Pinpoint the cell where the given text exists, returning its [X, Y] midpoint coordinate. 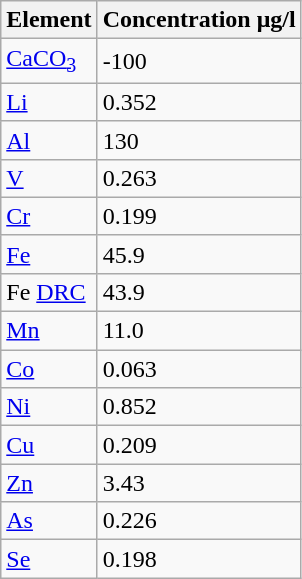
0.352 [199, 102]
Se [49, 559]
CaCO3 [49, 61]
11.0 [199, 331]
0.198 [199, 559]
Fe [49, 254]
Cu [49, 445]
Ni [49, 407]
0.263 [199, 178]
45.9 [199, 254]
Concentration μg/l [199, 20]
0.226 [199, 521]
V [49, 178]
Li [49, 102]
3.43 [199, 483]
As [49, 521]
Cr [49, 216]
-100 [199, 61]
Al [49, 140]
Element [49, 20]
0.852 [199, 407]
Mn [49, 331]
0.209 [199, 445]
Zn [49, 483]
43.9 [199, 292]
0.199 [199, 216]
130 [199, 140]
Co [49, 369]
0.063 [199, 369]
Fe DRC [49, 292]
